Detect which cell encompasses the target text, then output its (X, Y) center coordinate. 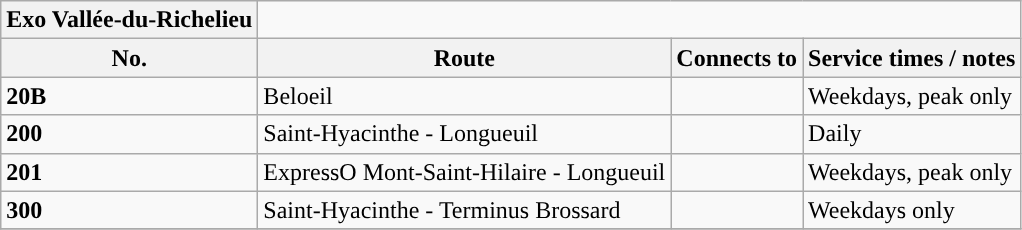
Beloeil (464, 96)
200 (130, 134)
Daily (912, 134)
Service times / notes (912, 58)
300 (130, 210)
20B (130, 96)
Weekdays only (912, 210)
Saint-Hyacinthe - Longueuil (464, 134)
ExpressO Mont-Saint-Hilaire - Longueuil (464, 172)
Connects to (737, 58)
No. (130, 58)
Route (464, 58)
Saint-Hyacinthe - Terminus Brossard (464, 210)
201 (130, 172)
Exo Vallée-du-Richelieu (130, 20)
